Return [x, y] of the center of cell containing provided text 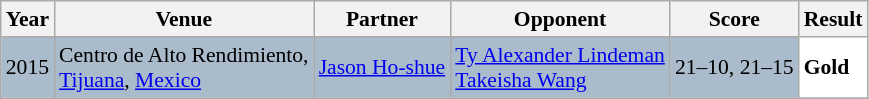
2015 [28, 68]
Year [28, 19]
Score [734, 19]
Partner [382, 19]
21–10, 21–15 [734, 68]
Ty Alexander Lindeman Takeisha Wang [560, 68]
Jason Ho-shue [382, 68]
Result [834, 19]
Venue [184, 19]
Opponent [560, 19]
Centro de Alto Rendimiento,Tijuana, Mexico [184, 68]
Gold [834, 68]
